Detect which cell encompasses the target text, then output its [x, y] center coordinate. 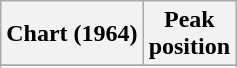
Chart (1964) [72, 34]
Peak position [189, 34]
